Scan for the cell matching the given text and deliver its (X, Y) coordinate at center. 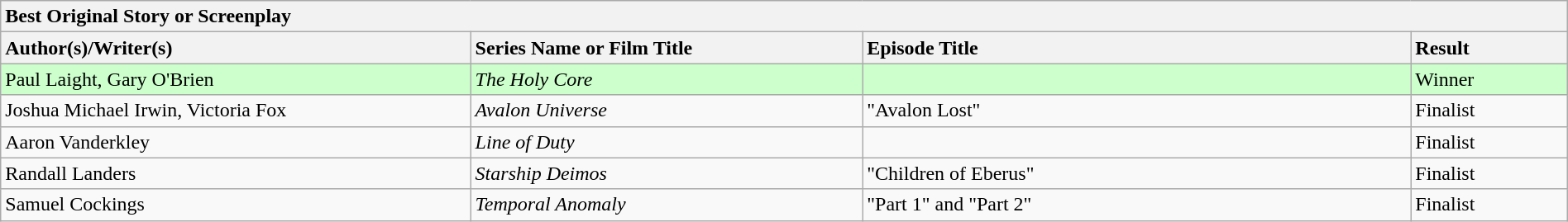
"Avalon Lost" (1136, 111)
Result (1489, 48)
The Holy Core (667, 79)
Avalon Universe (667, 111)
Author(s)/Writer(s) (236, 48)
Aaron Vanderkley (236, 142)
Winner (1489, 79)
Best Original Story or Screenplay (784, 17)
Starship Deimos (667, 173)
Samuel Cockings (236, 205)
"Part 1" and "Part 2" (1136, 205)
Randall Landers (236, 173)
Temporal Anomaly (667, 205)
Line of Duty (667, 142)
"Children of Eberus" (1136, 173)
Paul Laight, Gary O'Brien (236, 79)
Series Name or Film Title (667, 48)
Joshua Michael Irwin, Victoria Fox (236, 111)
Episode Title (1136, 48)
